Detect which cell encompasses the target text, then output its (x, y) center coordinate. 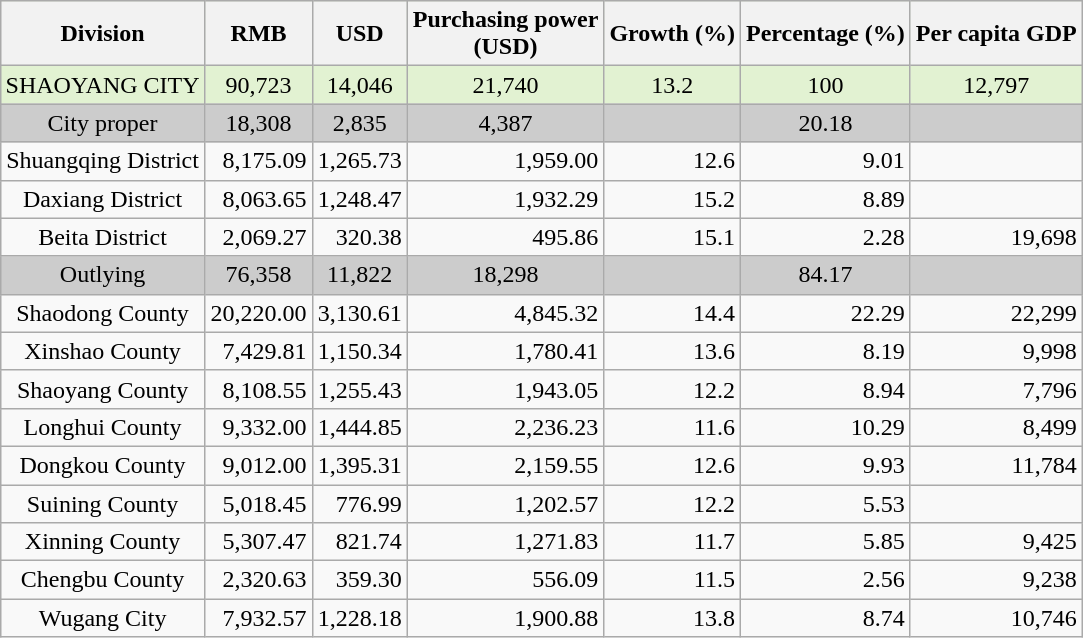
90,723 (258, 85)
2.28 (825, 237)
21,740 (506, 85)
RMB (258, 34)
1,900.88 (506, 618)
1,150.34 (360, 351)
11.5 (672, 580)
1,202.57 (506, 503)
20.18 (825, 123)
Shuangqing District (102, 161)
1,395.31 (360, 465)
9.93 (825, 465)
5.85 (825, 542)
8.89 (825, 199)
14,046 (360, 85)
USD (360, 34)
22.29 (825, 313)
Shaodong County (102, 313)
Division (102, 34)
Chengbu County (102, 580)
Beita District (102, 237)
10,746 (996, 618)
556.09 (506, 580)
Dongkou County (102, 465)
2,320.63 (258, 580)
9,332.00 (258, 427)
320.38 (360, 237)
13.8 (672, 618)
2,835 (360, 123)
14.4 (672, 313)
SHAOYANG CITY (102, 85)
9,012.00 (258, 465)
359.30 (360, 580)
Growth (%) (672, 34)
8,063.65 (258, 199)
11.6 (672, 427)
1,271.83 (506, 542)
8,499 (996, 427)
821.74 (360, 542)
1,248.47 (360, 199)
1,265.73 (360, 161)
3,130.61 (360, 313)
20,220.00 (258, 313)
18,308 (258, 123)
5,018.45 (258, 503)
Suining County (102, 503)
100 (825, 85)
15.1 (672, 237)
8,108.55 (258, 389)
9,238 (996, 580)
1,444.85 (360, 427)
7,932.57 (258, 618)
776.99 (360, 503)
1,255.43 (360, 389)
Percentage (%) (825, 34)
1,780.41 (506, 351)
Purchasing power(USD) (506, 34)
12,797 (996, 85)
Per capita GDP (996, 34)
4,387 (506, 123)
1,932.29 (506, 199)
7,796 (996, 389)
Daxiang District (102, 199)
8.74 (825, 618)
Wugang City (102, 618)
9.01 (825, 161)
495.86 (506, 237)
84.17 (825, 275)
Shaoyang County (102, 389)
Xinning County (102, 542)
19,698 (996, 237)
10.29 (825, 427)
8.19 (825, 351)
13.2 (672, 85)
5.53 (825, 503)
13.6 (672, 351)
Longhui County (102, 427)
11.7 (672, 542)
1,943.05 (506, 389)
7,429.81 (258, 351)
2,159.55 (506, 465)
9,425 (996, 542)
2,069.27 (258, 237)
1,959.00 (506, 161)
18,298 (506, 275)
2,236.23 (506, 427)
11,784 (996, 465)
City proper (102, 123)
22,299 (996, 313)
1,228.18 (360, 618)
5,307.47 (258, 542)
Xinshao County (102, 351)
9,998 (996, 351)
2.56 (825, 580)
11,822 (360, 275)
15.2 (672, 199)
8,175.09 (258, 161)
76,358 (258, 275)
Outlying (102, 275)
4,845.32 (506, 313)
8.94 (825, 389)
